Find where the given text appears and provide that cell's center as [x, y] coordinate. 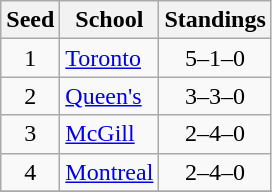
5–1–0 [215, 58]
1 [30, 58]
3 [30, 134]
3–3–0 [215, 96]
Seed [30, 20]
2 [30, 96]
McGill [110, 134]
Montreal [110, 172]
School [110, 20]
4 [30, 172]
Queen's [110, 96]
Standings [215, 20]
Toronto [110, 58]
